Pinpoint the cell where the given text exists, returning its (X, Y) midpoint coordinate. 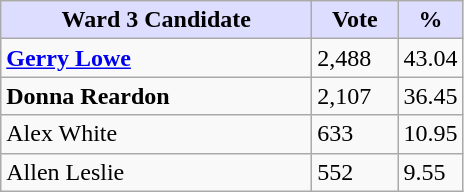
43.04 (430, 58)
9.55 (430, 172)
Ward 3 Candidate (156, 20)
Gerry Lowe (156, 58)
552 (355, 172)
36.45 (430, 96)
633 (355, 134)
2,488 (355, 58)
Allen Leslie (156, 172)
2,107 (355, 96)
% (430, 20)
Donna Reardon (156, 96)
10.95 (430, 134)
Alex White (156, 134)
Vote (355, 20)
